Extract the (X, Y) coordinate from the center of the cell holding the provided text.  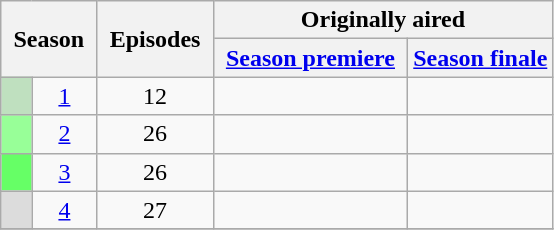
12 (155, 96)
27 (155, 210)
3 (64, 172)
Season finale (480, 58)
Episodes (155, 39)
2 (64, 134)
1 (64, 96)
Season premiere (310, 58)
4 (64, 210)
Originally aired (383, 20)
Season (49, 39)
